Identify which cell holds the provided text, then report its (X, Y) central coordinate. 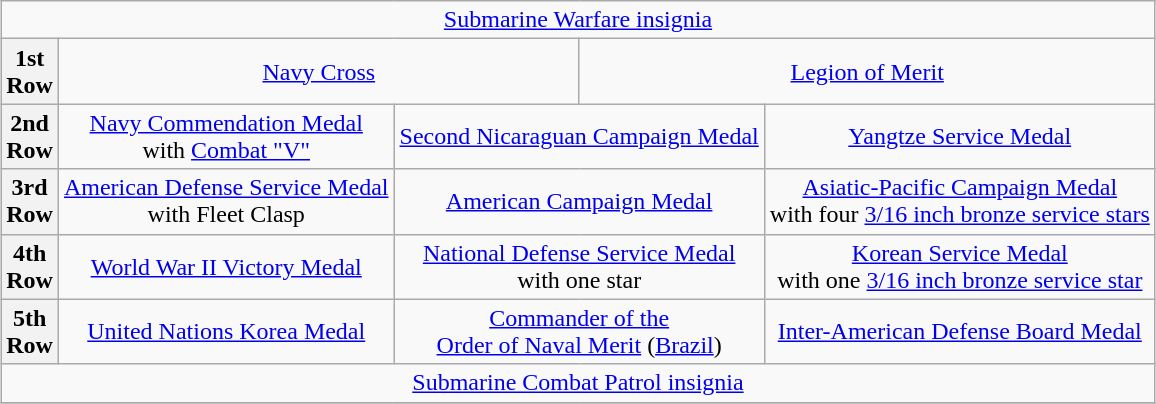
Legion of Merit (867, 72)
Inter-American Defense Board Medal (960, 332)
American Defense Service Medal with Fleet Clasp (226, 202)
2ndRow (30, 136)
National Defense Service Medal with one star (579, 266)
1stRow (30, 72)
Submarine Combat Patrol insignia (578, 383)
World War II Victory Medal (226, 266)
Submarine Warfare insignia (578, 20)
3rdRow (30, 202)
Second Nicaraguan Campaign Medal (579, 136)
Navy Cross (318, 72)
5thRow (30, 332)
4thRow (30, 266)
Korean Service Medal with one 3/16 inch bronze service star (960, 266)
United Nations Korea Medal (226, 332)
Commander of the Order of Naval Merit (Brazil) (579, 332)
Asiatic-Pacific Campaign Medal with four 3/16 inch bronze service stars (960, 202)
Yangtze Service Medal (960, 136)
Navy Commendation Medal with Combat "V" (226, 136)
American Campaign Medal (579, 202)
